Search for the cell housing the specified text and yield its [x, y] center coordinate. 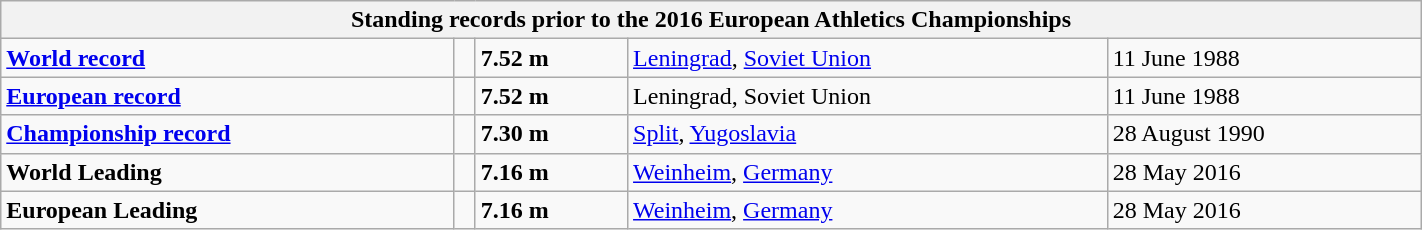
Championship record [228, 134]
28 August 1990 [1264, 134]
World record [228, 58]
World Leading [228, 172]
European record [228, 96]
European Leading [228, 210]
Standing records prior to the 2016 European Athletics Championships [711, 20]
Split, Yugoslavia [868, 134]
7.30 m [551, 134]
